Search for the cell housing the specified text and yield its (x, y) center coordinate. 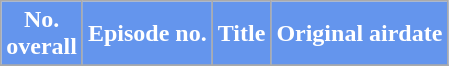
Title (242, 34)
No. overall (42, 34)
Episode no. (147, 34)
Original airdate (360, 34)
